Return the (x, y) coordinate for the center point of the cell that contains the specified text.  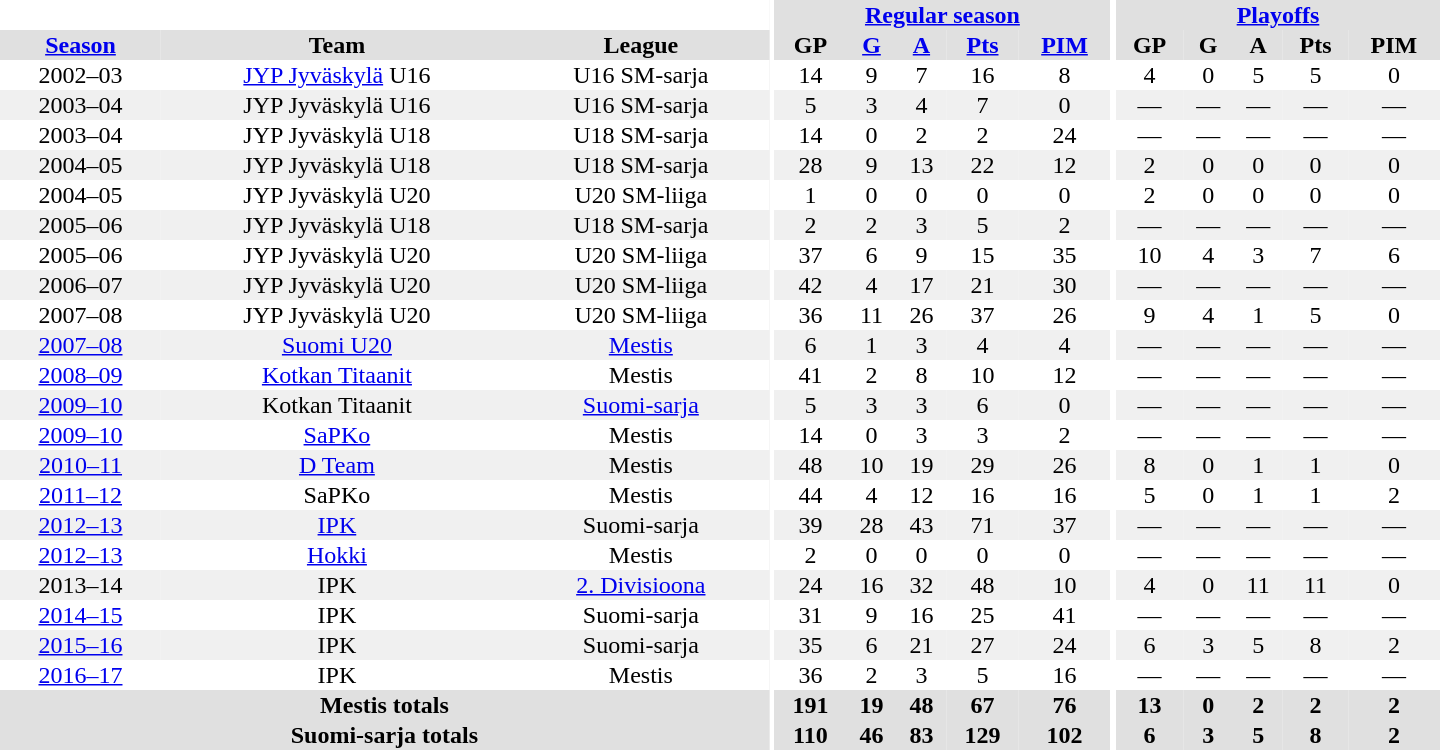
29 (982, 465)
17 (921, 285)
2016–17 (80, 675)
83 (921, 735)
22 (982, 165)
League (641, 45)
25 (982, 615)
27 (982, 645)
Season (80, 45)
76 (1065, 705)
Suomi U20 (337, 345)
129 (982, 735)
44 (810, 495)
Team (337, 45)
2013–14 (80, 585)
46 (872, 735)
Mestis totals (384, 705)
43 (921, 525)
15 (982, 255)
Hokki (337, 555)
2. Divisioona (641, 585)
Suomi-sarja totals (384, 735)
Regular season (942, 15)
2008–09 (80, 375)
Playoffs (1278, 15)
71 (982, 525)
42 (810, 285)
2011–12 (80, 495)
30 (1065, 285)
2002–03 (80, 75)
31 (810, 615)
191 (810, 705)
2014–15 (80, 615)
102 (1065, 735)
D Team (337, 465)
2015–16 (80, 645)
110 (810, 735)
39 (810, 525)
2010–11 (80, 465)
32 (921, 585)
67 (982, 705)
2006–07 (80, 285)
